Provide the [X, Y] coordinate of the cell's center where the given text is located.  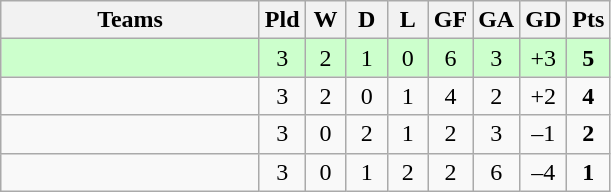
–1 [544, 134]
L [408, 20]
+3 [544, 58]
GF [450, 20]
W [326, 20]
D [366, 20]
Teams [130, 20]
+2 [544, 96]
Pts [588, 20]
5 [588, 58]
GA [496, 20]
GD [544, 20]
Pld [282, 20]
–4 [544, 172]
